Scan for the cell matching the given text and deliver its [x, y] coordinate at center. 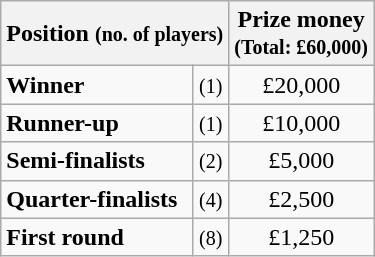
(4) [211, 199]
(2) [211, 161]
(8) [211, 237]
£20,000 [302, 85]
Semi-finalists [97, 161]
Runner-up [97, 123]
First round [97, 237]
£10,000 [302, 123]
Winner [97, 85]
Position (no. of players) [115, 34]
£1,250 [302, 237]
£2,500 [302, 199]
£5,000 [302, 161]
Quarter-finalists [97, 199]
Prize money(Total: £60,000) [302, 34]
